Scan for the cell matching the given text and deliver its [X, Y] coordinate at center. 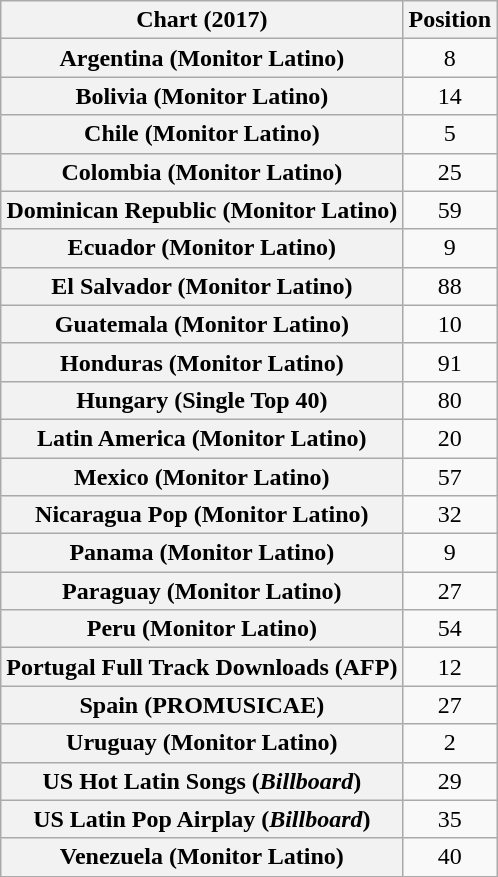
Spain (PROMUSICAE) [202, 705]
35 [450, 819]
Nicaragua Pop (Monitor Latino) [202, 515]
Hungary (Single Top 40) [202, 400]
88 [450, 286]
US Hot Latin Songs (Billboard) [202, 781]
Dominican Republic (Monitor Latino) [202, 210]
25 [450, 172]
8 [450, 58]
54 [450, 629]
5 [450, 134]
Venezuela (Monitor Latino) [202, 857]
Ecuador (Monitor Latino) [202, 248]
14 [450, 96]
32 [450, 515]
El Salvador (Monitor Latino) [202, 286]
91 [450, 362]
Chart (2017) [202, 20]
Guatemala (Monitor Latino) [202, 324]
Chile (Monitor Latino) [202, 134]
2 [450, 743]
US Latin Pop Airplay (Billboard) [202, 819]
Bolivia (Monitor Latino) [202, 96]
Mexico (Monitor Latino) [202, 477]
Latin America (Monitor Latino) [202, 438]
80 [450, 400]
Paraguay (Monitor Latino) [202, 591]
20 [450, 438]
12 [450, 667]
Portugal Full Track Downloads (AFP) [202, 667]
Peru (Monitor Latino) [202, 629]
Panama (Monitor Latino) [202, 553]
Honduras (Monitor Latino) [202, 362]
Colombia (Monitor Latino) [202, 172]
Argentina (Monitor Latino) [202, 58]
29 [450, 781]
59 [450, 210]
40 [450, 857]
10 [450, 324]
Position [450, 20]
57 [450, 477]
Uruguay (Monitor Latino) [202, 743]
